Return [x, y] of the center of cell containing provided text 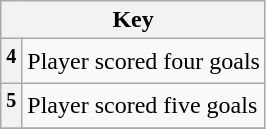
5 [12, 106]
4 [12, 62]
Key [134, 20]
Player scored four goals [144, 62]
Player scored five goals [144, 106]
